Identify which cell holds the provided text, then report its [x, y] central coordinate. 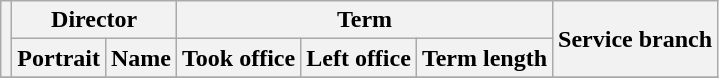
Portrait [59, 58]
Service branch [636, 39]
Left office [359, 58]
Term [365, 20]
Name [140, 58]
Took office [239, 58]
Director [94, 20]
Term length [484, 58]
